Provide the [x, y] coordinate of the cell's center where the given text is located.  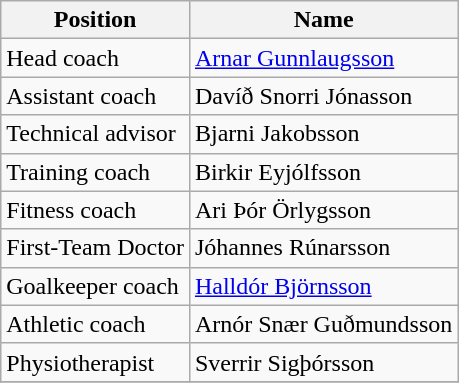
Jóhannes Rúnarsson [323, 248]
Athletic coach [96, 324]
Assistant coach [96, 96]
Davíð Snorri Jónasson [323, 96]
Name [323, 20]
First-Team Doctor [96, 248]
Head coach [96, 58]
Goalkeeper coach [96, 286]
Bjarni Jakobsson [323, 134]
Physiotherapist [96, 362]
Fitness coach [96, 210]
Arnar Gunnlaugsson [323, 58]
Sverrir Sigþórsson [323, 362]
Arnór Snær Guðmundsson [323, 324]
Ari Þór Örlygsson [323, 210]
Position [96, 20]
Halldór Björnsson [323, 286]
Technical advisor [96, 134]
Training coach [96, 172]
Birkir Eyjólfsson [323, 172]
